Scan for the cell matching the given text and deliver its [X, Y] coordinate at center. 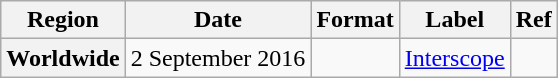
Date [218, 20]
Ref [534, 20]
Format [355, 20]
Region [63, 20]
Worldwide [63, 58]
2 September 2016 [218, 58]
Interscope [454, 58]
Label [454, 20]
